Pinpoint the cell where the given text exists, returning its (x, y) midpoint coordinate. 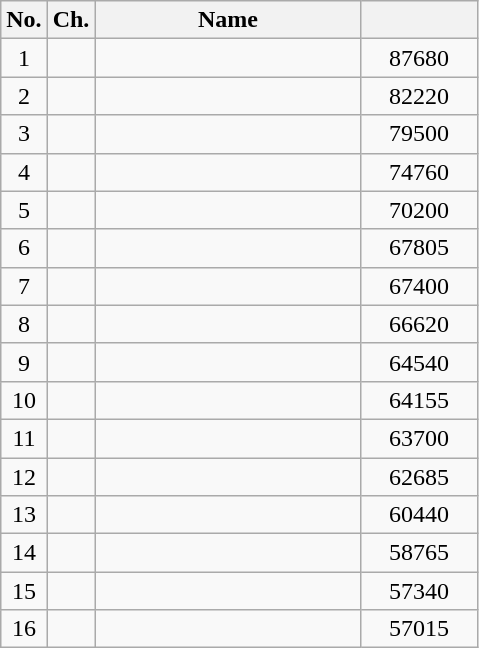
87680 (419, 58)
No. (24, 20)
Name (228, 20)
63700 (419, 438)
3 (24, 134)
74760 (419, 172)
11 (24, 438)
79500 (419, 134)
16 (24, 629)
15 (24, 591)
82220 (419, 96)
14 (24, 553)
60440 (419, 515)
7 (24, 286)
2 (24, 96)
62685 (419, 477)
67400 (419, 286)
57015 (419, 629)
66620 (419, 324)
6 (24, 248)
64540 (419, 362)
4 (24, 172)
67805 (419, 248)
70200 (419, 210)
9 (24, 362)
58765 (419, 553)
57340 (419, 591)
5 (24, 210)
64155 (419, 400)
12 (24, 477)
8 (24, 324)
Ch. (71, 20)
10 (24, 400)
13 (24, 515)
1 (24, 58)
